Find where the given text appears and provide that cell's center as (x, y) coordinate. 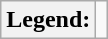
Legend: (48, 20)
